For the text-containing cell, return its midpoint in (x, y) coordinate format. 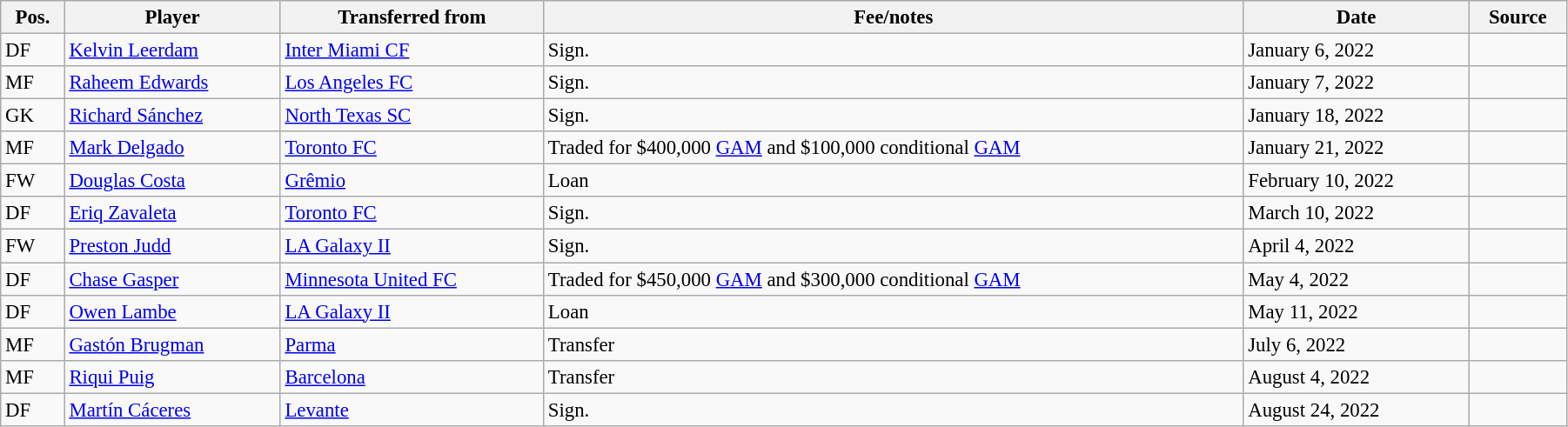
January 6, 2022 (1356, 50)
Kelvin Leerdam (172, 50)
Source (1518, 17)
Inter Miami CF (412, 50)
January 7, 2022 (1356, 83)
Owen Lambe (172, 311)
Eriq Zavaleta (172, 213)
Parma (412, 344)
Fee/notes (894, 17)
January 21, 2022 (1356, 148)
April 4, 2022 (1356, 246)
Raheem Edwards (172, 83)
Douglas Costa (172, 181)
March 10, 2022 (1356, 213)
Mark Delgado (172, 148)
August 24, 2022 (1356, 410)
North Texas SC (412, 116)
Minnesota United FC (412, 279)
May 11, 2022 (1356, 311)
Gastón Brugman (172, 344)
Pos. (33, 17)
Martín Cáceres (172, 410)
Los Angeles FC (412, 83)
Richard Sánchez (172, 116)
Barcelona (412, 377)
Date (1356, 17)
Levante (412, 410)
Player (172, 17)
January 18, 2022 (1356, 116)
Traded for $400,000 GAM and $100,000 conditional GAM (894, 148)
February 10, 2022 (1356, 181)
Riqui Puig (172, 377)
Grêmio (412, 181)
Traded for $450,000 GAM and $300,000 conditional GAM (894, 279)
August 4, 2022 (1356, 377)
GK (33, 116)
May 4, 2022 (1356, 279)
Transferred from (412, 17)
Preston Judd (172, 246)
Chase Gasper (172, 279)
July 6, 2022 (1356, 344)
